Find where the given text appears and provide that cell's center as [x, y] coordinate. 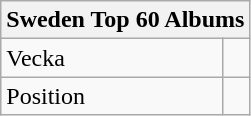
Vecka [112, 58]
Position [112, 96]
Sweden Top 60 Albums [126, 20]
